Return the (x, y) coordinate for the center point of the cell that contains the specified text.  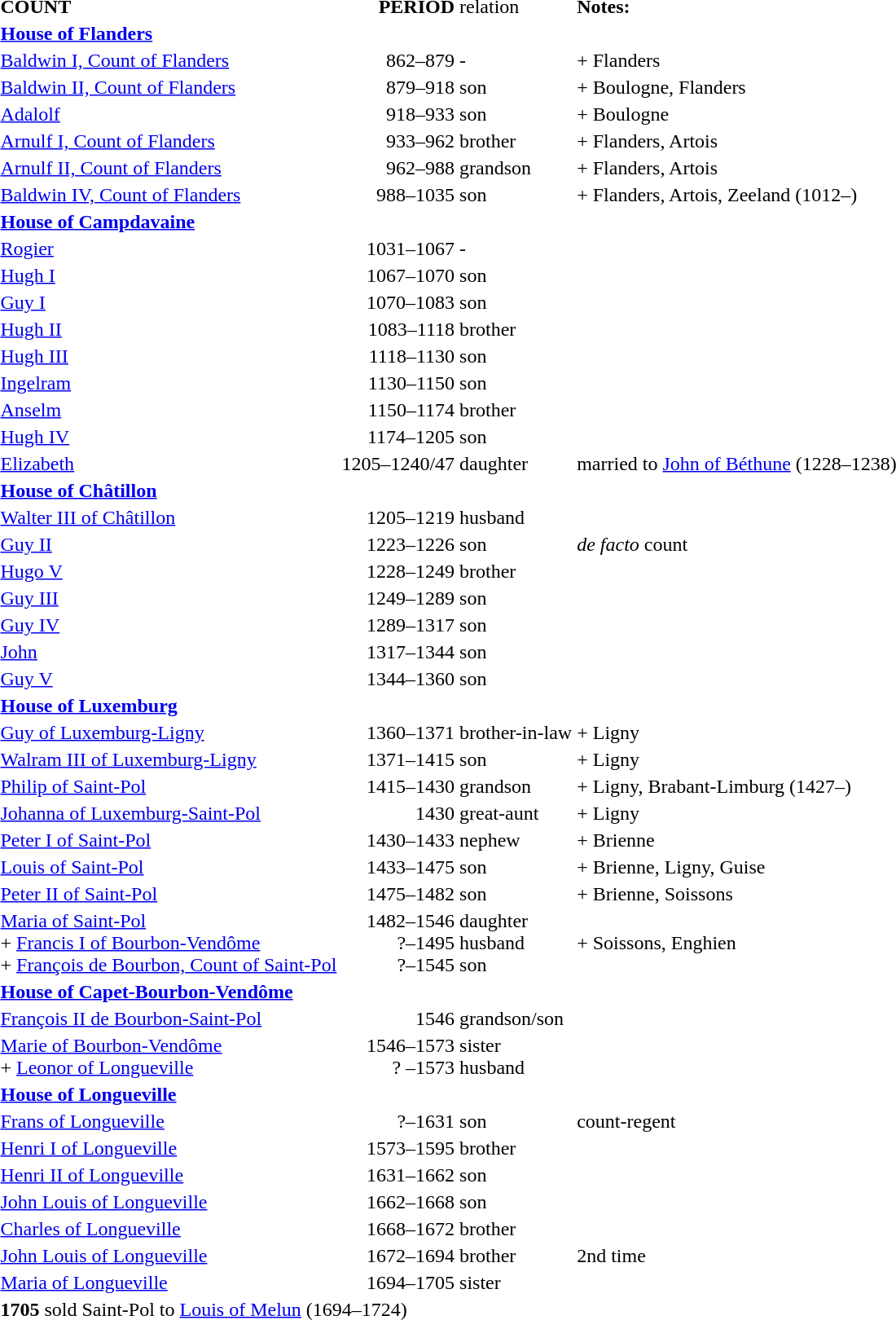
1228–1249 (398, 571)
1631–1662 (398, 1175)
933–962 (398, 141)
1223–1226 (398, 544)
sisterhusband (516, 1056)
1289–1317 (398, 625)
879–918 (398, 87)
daughter (516, 464)
862–879 (398, 60)
?–1631 (398, 1121)
1573–1595 (398, 1148)
1118–1130 (398, 356)
962–988 (398, 168)
1070–1083 (398, 302)
1205–1240/47 (398, 464)
1546 (398, 1019)
1249–1289 (398, 598)
1668–1672 (398, 1229)
1672–1694 (398, 1256)
1083–1118 (398, 329)
nephew (516, 840)
1662–1668 (398, 1202)
988–1035 (398, 195)
1482–1546?–1495?–1545 (398, 943)
daughterhusbandson (516, 943)
1205–1219 (398, 517)
1031–1067 (398, 249)
1360–1371 (398, 733)
1546–1573? –1573 (398, 1056)
1694–1705 (398, 1283)
1317–1344 (398, 652)
918–933 (398, 114)
1430 (398, 813)
1415–1430 (398, 786)
1433–1475 (398, 867)
1130–1150 (398, 383)
1174–1205 (398, 437)
1430–1433 (398, 840)
1371–1415 (398, 759)
1067–1070 (398, 275)
brother-in-law (516, 733)
husband (516, 517)
sister (516, 1283)
great-aunt (516, 813)
1150–1174 (398, 410)
1344–1360 (398, 679)
grandson/son (516, 1019)
1475–1482 (398, 894)
